Scan for the cell matching the given text and deliver its (x, y) coordinate at center. 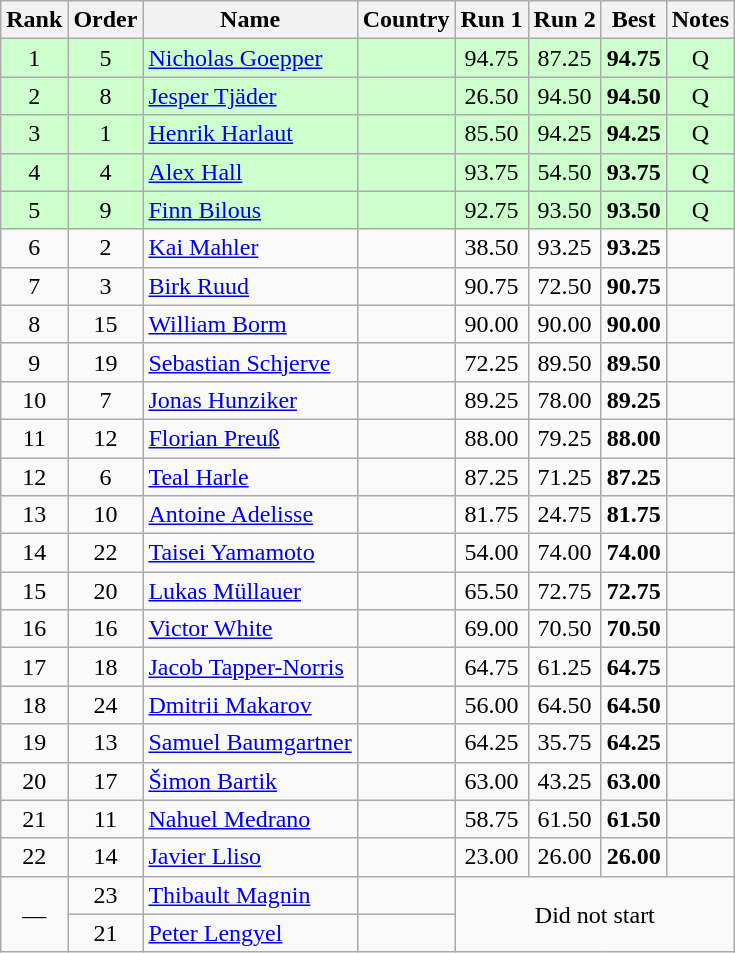
Dmitrii Makarov (250, 705)
Henrik Harlaut (250, 134)
72.25 (492, 362)
Nahuel Medrano (250, 819)
24 (106, 705)
Peter Lengyel (250, 933)
Jesper Tjäder (250, 96)
Run 1 (492, 20)
35.75 (564, 743)
Rank (34, 20)
Jacob Tapper-Norris (250, 667)
Order (106, 20)
Samuel Baumgartner (250, 743)
William Borm (250, 324)
— (34, 914)
Country (406, 20)
Did not start (595, 914)
Kai Mahler (250, 248)
Šimon Bartik (250, 781)
Teal Harle (250, 477)
71.25 (564, 477)
Finn Bilous (250, 210)
Jonas Hunziker (250, 400)
Run 2 (564, 20)
72.50 (564, 286)
Best (634, 20)
Birk Ruud (250, 286)
61.25 (564, 667)
Victor White (250, 629)
23 (106, 895)
Javier Lliso (250, 857)
Notes (700, 20)
Sebastian Schjerve (250, 362)
79.25 (564, 438)
54.50 (564, 172)
Nicholas Goepper (250, 58)
43.25 (564, 781)
56.00 (492, 705)
38.50 (492, 248)
78.00 (564, 400)
26.50 (492, 96)
Florian Preuß (250, 438)
Alex Hall (250, 172)
54.00 (492, 553)
92.75 (492, 210)
65.50 (492, 591)
Taisei Yamamoto (250, 553)
58.75 (492, 819)
85.50 (492, 134)
Thibault Magnin (250, 895)
Name (250, 20)
69.00 (492, 629)
Lukas Müllauer (250, 591)
Antoine Adelisse (250, 515)
24.75 (564, 515)
23.00 (492, 857)
